Provide the (X, Y) coordinate of the cell's center where the given text is located.  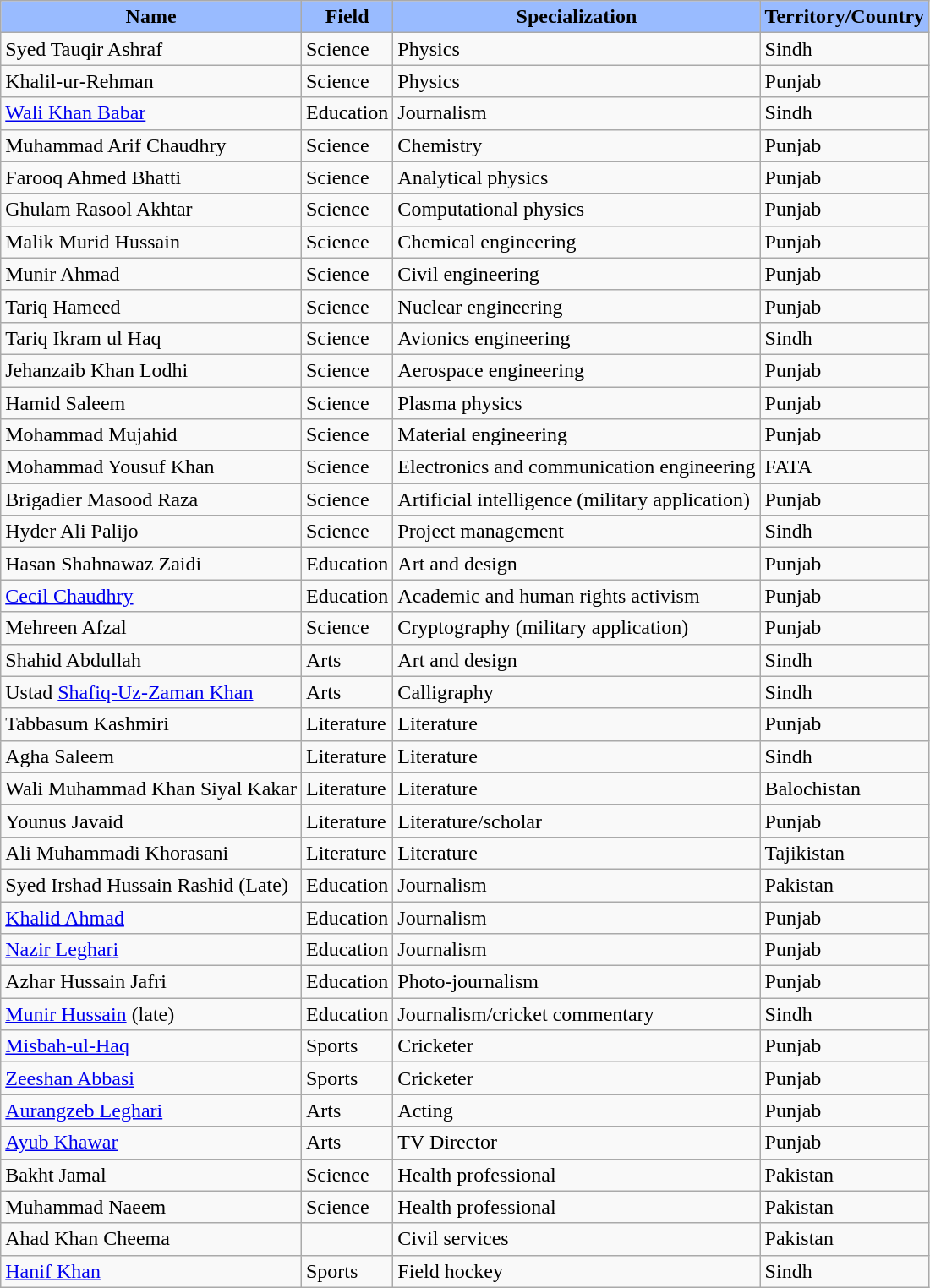
Hamid Saleem (151, 403)
Field (347, 17)
Cecil Chaudhry (151, 596)
Misbah-ul-Haq (151, 1046)
Khalid Ahmad (151, 917)
Academic and human rights activism (577, 596)
Civil services (577, 1239)
Munir Ahmad (151, 274)
Aerospace engineering (577, 370)
Calligraphy (577, 692)
Munir Hussain (late) (151, 1014)
Ustad Shafiq-Uz-Zaman Khan (151, 692)
Chemical engineering (577, 242)
Material engineering (577, 435)
Photo-journalism (577, 982)
Journalism/cricket commentary (577, 1014)
Nuclear engineering (577, 306)
Territory/Country (844, 17)
Mehreen Afzal (151, 628)
Tariq Hameed (151, 306)
Younus Javaid (151, 821)
Agha Saleem (151, 756)
Field hockey (577, 1271)
Balochistan (844, 789)
Mohammad Yousuf Khan (151, 467)
Hanif Khan (151, 1271)
Chemistry (577, 145)
Civil engineering (577, 274)
FATA (844, 467)
Literature/scholar (577, 821)
TV Director (577, 1143)
Farooq Ahmed Bhatti (151, 177)
Ali Muhammadi Khorasani (151, 853)
Hasan Shahnawaz Zaidi (151, 564)
Shahid Abdullah (151, 660)
Analytical physics (577, 177)
Name (151, 17)
Muhammad Arif Chaudhry (151, 145)
Tabbasum Kashmiri (151, 724)
Wali Khan Babar (151, 113)
Nazir Leghari (151, 950)
Electronics and communication engineering (577, 467)
Hyder Ali Palijo (151, 532)
Syed Irshad Hussain Rashid (Late) (151, 885)
Acting (577, 1111)
Tajikistan (844, 853)
Avionics engineering (577, 338)
Jehanzaib Khan Lodhi (151, 370)
Ghulam Rasool Akhtar (151, 210)
Plasma physics (577, 403)
Malik Murid Hussain (151, 242)
Artificial intelligence (military application) (577, 499)
Brigadier Masood Raza (151, 499)
Ahad Khan Cheema (151, 1239)
Project management (577, 532)
Wali Muhammad Khan Siyal Kakar (151, 789)
Muhammad Naeem (151, 1207)
Zeeshan Abbasi (151, 1078)
Cryptography (military application) (577, 628)
Tariq Ikram ul Haq (151, 338)
Specialization (577, 17)
Aurangzeb Leghari (151, 1111)
Computational physics (577, 210)
Ayub Khawar (151, 1143)
Mohammad Mujahid (151, 435)
Syed Tauqir Ashraf (151, 49)
Khalil-ur-Rehman (151, 81)
Bakht Jamal (151, 1175)
Azhar Hussain Jafri (151, 982)
